Capture the cell that displays the provided text and extract its (X, Y) central coordinate. 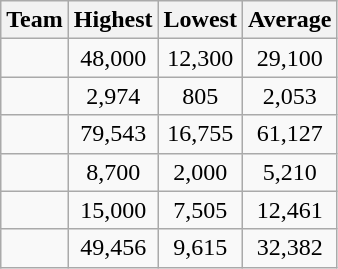
16,755 (200, 134)
Average (290, 20)
Team (35, 20)
2,053 (290, 96)
5,210 (290, 172)
Lowest (200, 20)
Highest (113, 20)
48,000 (113, 58)
805 (200, 96)
49,456 (113, 248)
2,974 (113, 96)
9,615 (200, 248)
15,000 (113, 210)
79,543 (113, 134)
61,127 (290, 134)
29,100 (290, 58)
2,000 (200, 172)
12,300 (200, 58)
7,505 (200, 210)
8,700 (113, 172)
32,382 (290, 248)
12,461 (290, 210)
